Return the (x, y) coordinate for the center point of the cell that contains the specified text.  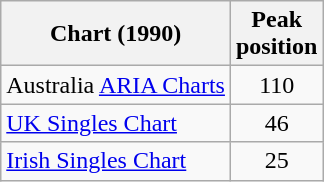
110 (276, 85)
UK Singles Chart (116, 123)
Chart (1990) (116, 34)
Irish Singles Chart (116, 161)
25 (276, 161)
Australia ARIA Charts (116, 85)
Peakposition (276, 34)
46 (276, 123)
